Extract the [X, Y] coordinate from the center of the cell holding the provided text.  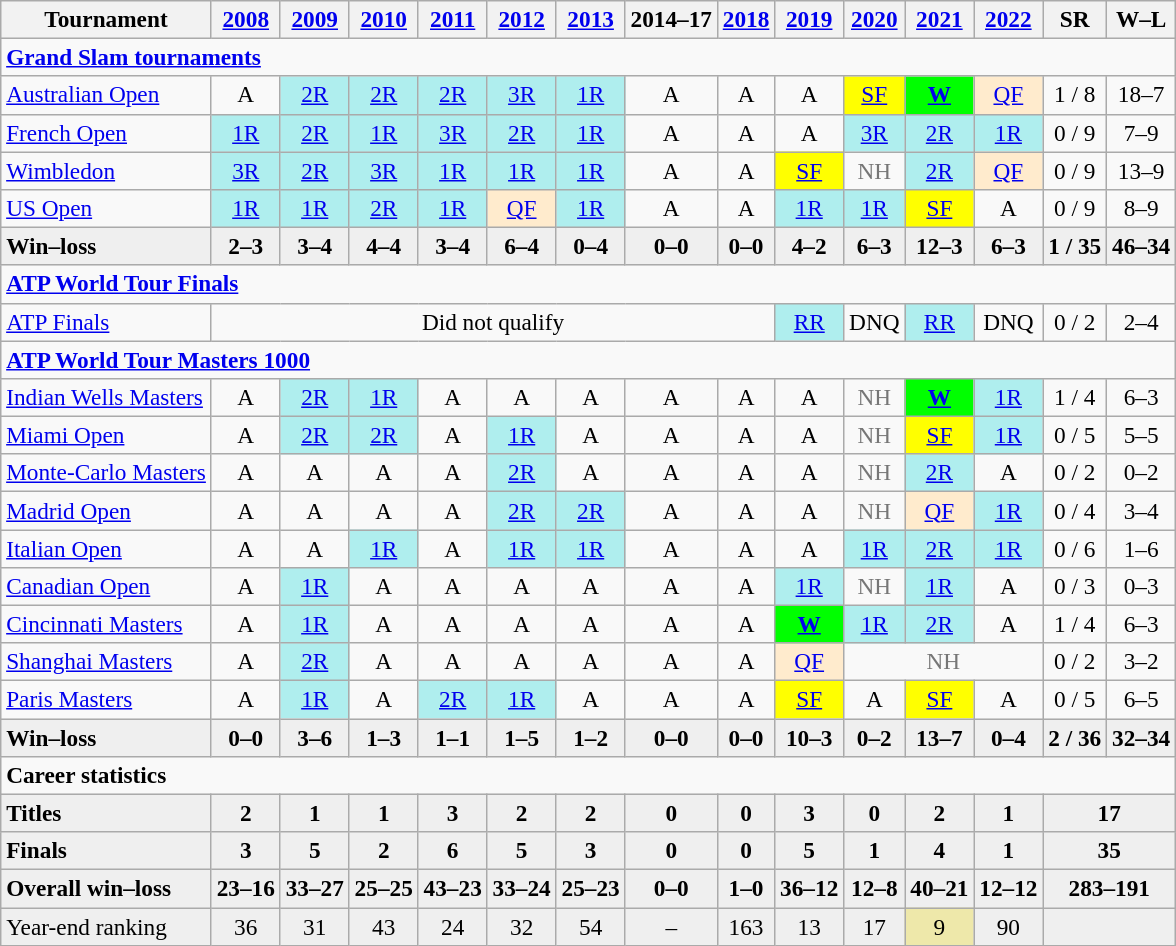
Miami Open [106, 435]
36–12 [810, 888]
4–4 [384, 246]
32 [522, 926]
3–6 [314, 737]
2021 [940, 19]
Titles [106, 813]
2018 [746, 19]
1–0 [746, 888]
13 [810, 926]
2011 [452, 19]
4–2 [810, 246]
2008 [246, 19]
Australian Open [106, 95]
2013 [590, 19]
1–2 [590, 737]
1–5 [522, 737]
ATP World Tour Finals [588, 284]
1–1 [452, 737]
283–191 [1110, 888]
Finals [106, 850]
10–3 [810, 737]
13–7 [940, 737]
2–4 [1142, 322]
35 [1110, 850]
25–25 [384, 888]
43–23 [452, 888]
40–21 [940, 888]
2012 [522, 19]
1–3 [384, 737]
8–9 [1142, 208]
33–24 [522, 888]
6 [452, 850]
Canadian Open [106, 586]
3–2 [1142, 662]
Shanghai Masters [106, 662]
Indian Wells Masters [106, 397]
0 / 6 [1075, 548]
6–5 [1142, 699]
1 / 8 [1075, 95]
2009 [314, 19]
Italian Open [106, 548]
23–16 [246, 888]
33–27 [314, 888]
163 [746, 926]
25–23 [590, 888]
5–5 [1142, 435]
Cincinnati Masters [106, 624]
Wimbledon [106, 170]
Grand Slam tournaments [588, 57]
36 [246, 926]
0 / 3 [1075, 586]
2020 [874, 19]
SR [1075, 19]
4 [940, 850]
Madrid Open [106, 510]
46–34 [1142, 246]
54 [590, 926]
2 / 36 [1075, 737]
13–9 [1142, 170]
2010 [384, 19]
12–8 [874, 888]
6–4 [522, 246]
32–34 [1142, 737]
Did not qualify [492, 322]
French Open [106, 133]
2014–17 [671, 19]
18–7 [1142, 95]
0–3 [1142, 586]
0 / 4 [1075, 510]
Tournament [106, 19]
31 [314, 926]
ATP World Tour Masters 1000 [588, 359]
Overall win–loss [106, 888]
Career statistics [588, 775]
W–L [1142, 19]
1–6 [1142, 548]
90 [1008, 926]
Monte-Carlo Masters [106, 473]
7–9 [1142, 133]
US Open [106, 208]
Year-end ranking [106, 926]
2022 [1008, 19]
12–3 [940, 246]
2–3 [246, 246]
24 [452, 926]
– [671, 926]
1 / 35 [1075, 246]
2019 [810, 19]
Paris Masters [106, 699]
9 [940, 926]
12–12 [1008, 888]
ATP Finals [106, 322]
43 [384, 926]
